Detect which cell encompasses the target text, then output its [X, Y] center coordinate. 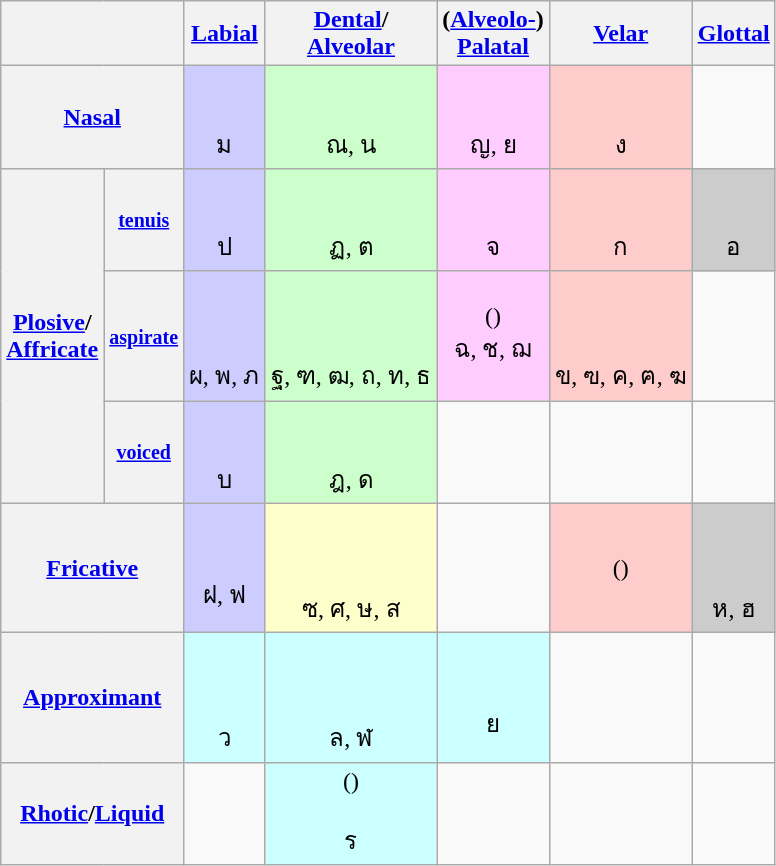
ป [225, 220]
ญ, ย [493, 118]
ฝ, ฟ [225, 568]
ห, ฮ [734, 568]
ข, ฃ, ค, ฅ, ฆ [620, 336]
Nasal [92, 118]
Plosive/Affricate [52, 336]
Approximant [92, 698]
ว [225, 698]
() [620, 568]
voiced [144, 452]
ม [225, 118]
จ [493, 220]
Dental/Alveolar [351, 34]
ซ, ศ, ษ, ส [351, 568]
aspirate [144, 336]
()ฉ, ช, ฌ [493, 336]
Fricative [92, 568]
ฏ, ต [351, 220]
Velar [620, 34]
ฐ, ฑ, ฒ, ถ, ท, ธ [351, 336]
ณ, น [351, 118]
ย [493, 698]
(Alveolo-)Palatal [493, 34]
ล, ฬ [351, 698]
ฎ, ด [351, 452]
Glottal [734, 34]
ง [620, 118]
อ [734, 220]
() ร [351, 814]
ก [620, 220]
ผ, พ, ภ [225, 336]
Labial [225, 34]
บ [225, 452]
tenuis [144, 220]
Rhotic/Liquid [92, 814]
